Extract the (x, y) coordinate from the center of the cell holding the provided text.  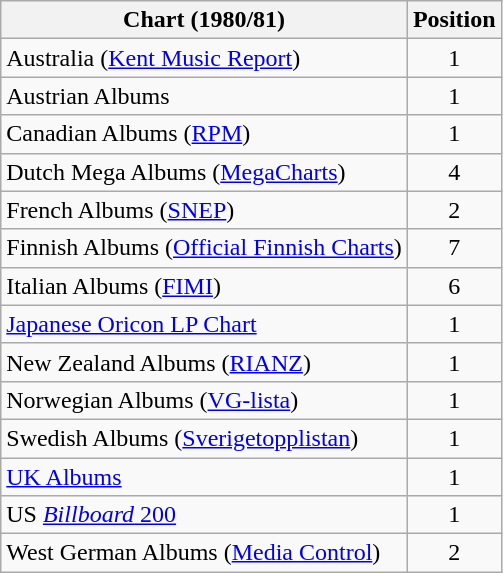
Japanese Oricon LP Chart (204, 324)
4 (454, 172)
French Albums (SNEP) (204, 210)
Dutch Mega Albums (MegaCharts) (204, 172)
New Zealand Albums (RIANZ) (204, 362)
Italian Albums (FIMI) (204, 286)
Position (454, 20)
West German Albums (Media Control) (204, 553)
Finnish Albums (Official Finnish Charts) (204, 248)
Chart (1980/81) (204, 20)
Australia (Kent Music Report) (204, 58)
US Billboard 200 (204, 515)
Austrian Albums (204, 96)
Norwegian Albums (VG-lista) (204, 400)
Canadian Albums (RPM) (204, 134)
UK Albums (204, 477)
7 (454, 248)
Swedish Albums (Sverigetopplistan) (204, 438)
6 (454, 286)
